Extract the [x, y] coordinate from the center of the cell holding the provided text.  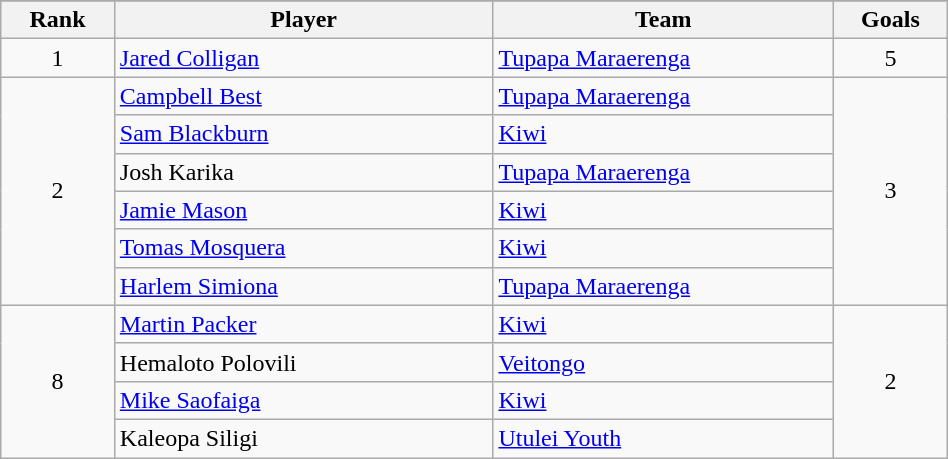
Josh Karika [304, 172]
Team [664, 20]
Jamie Mason [304, 210]
Martin Packer [304, 324]
Jared Colligan [304, 58]
Tomas Mosquera [304, 248]
Kaleopa Siligi [304, 438]
1 [58, 58]
Sam Blackburn [304, 134]
Veitongo [664, 362]
Goals [891, 20]
Campbell Best [304, 96]
Hemaloto Polovili [304, 362]
Harlem Simiona [304, 286]
8 [58, 381]
Utulei Youth [664, 438]
3 [891, 191]
5 [891, 58]
Player [304, 20]
Rank [58, 20]
Mike Saofaiga [304, 400]
